From the cell containing the given text, extract its center point as (X, Y) coordinate. 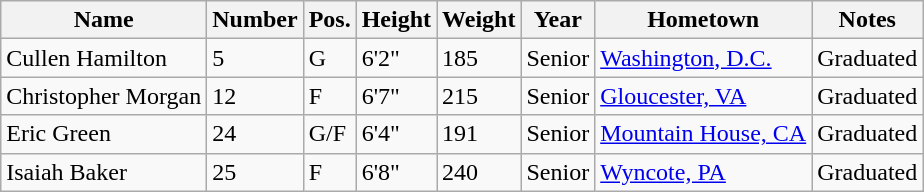
Weight (479, 20)
Hometown (704, 20)
Notes (868, 20)
Isaiah Baker (104, 172)
Mountain House, CA (704, 134)
5 (255, 58)
Name (104, 20)
Height (396, 20)
Year (558, 20)
Cullen Hamilton (104, 58)
185 (479, 58)
G (330, 58)
12 (255, 96)
24 (255, 134)
Gloucester, VA (704, 96)
Christopher Morgan (104, 96)
191 (479, 134)
Wyncote, PA (704, 172)
6'7" (396, 96)
Eric Green (104, 134)
Washington, D.C. (704, 58)
Number (255, 20)
6'4" (396, 134)
6'2" (396, 58)
240 (479, 172)
25 (255, 172)
G/F (330, 134)
6'8" (396, 172)
215 (479, 96)
Pos. (330, 20)
